Identify which cell holds the provided text, then report its (x, y) central coordinate. 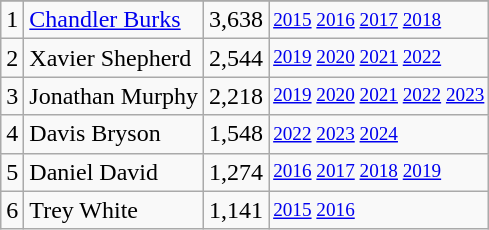
1 (12, 20)
1,141 (236, 210)
Chandler Burks (114, 20)
6 (12, 210)
2016 2017 2018 2019 (379, 172)
2015 2016 2017 2018 (379, 20)
2 (12, 58)
3,638 (236, 20)
1,274 (236, 172)
2022 2023 2024 (379, 134)
Jonathan Murphy (114, 96)
Xavier Shepherd (114, 58)
Trey White (114, 210)
2,218 (236, 96)
Daniel David (114, 172)
3 (12, 96)
2019 2020 2021 2022 2023 (379, 96)
1,548 (236, 134)
5 (12, 172)
2015 2016 (379, 210)
4 (12, 134)
2,544 (236, 58)
2019 2020 2021 2022 (379, 58)
Davis Bryson (114, 134)
